Pinpoint the cell where the given text exists, returning its (x, y) midpoint coordinate. 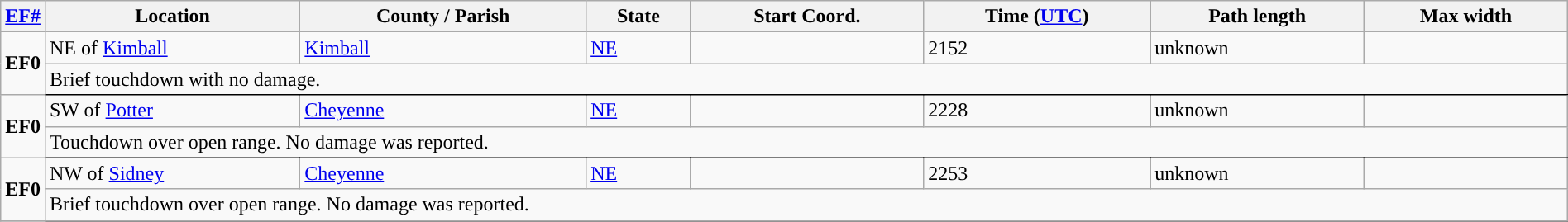
Start Coord. (807, 17)
Kimball (443, 48)
Time (UTC) (1037, 17)
2253 (1037, 173)
Brief touchdown over open range. No damage was reported. (806, 205)
SW of Potter (172, 111)
NW of Sidney (172, 173)
Brief touchdown with no damage. (806, 79)
Path length (1257, 17)
Touchdown over open range. No damage was reported. (806, 142)
Location (172, 17)
County / Parish (443, 17)
State (638, 17)
2228 (1037, 111)
EF# (23, 17)
2152 (1037, 48)
Max width (1466, 17)
NE of Kimball (172, 48)
